For the text-containing cell, return its midpoint in (x, y) coordinate format. 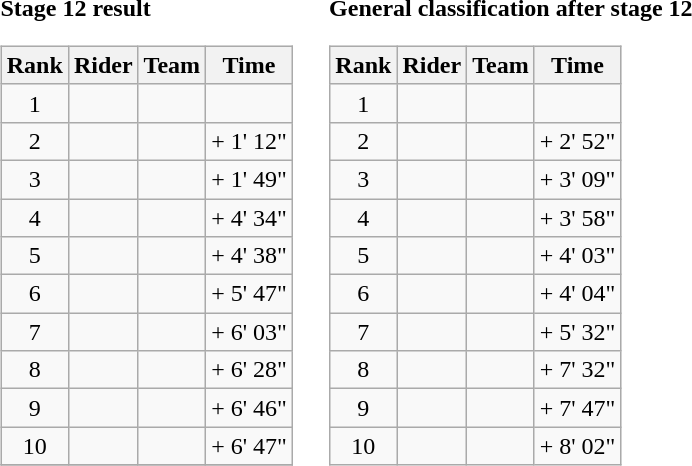
+ 6' 47" (250, 446)
+ 2' 52" (578, 141)
+ 6' 28" (250, 370)
+ 5' 32" (578, 332)
+ 4' 34" (250, 217)
+ 4' 38" (250, 256)
+ 4' 04" (578, 294)
+ 3' 09" (578, 179)
+ 6' 46" (250, 408)
+ 3' 58" (578, 217)
+ 7' 32" (578, 370)
+ 5' 47" (250, 294)
+ 1' 49" (250, 179)
+ 7' 47" (578, 408)
+ 8' 02" (578, 446)
+ 6' 03" (250, 332)
+ 1' 12" (250, 141)
+ 4' 03" (578, 256)
